Determine the (x, y) coordinate at the center of the cell enclosing the given text.  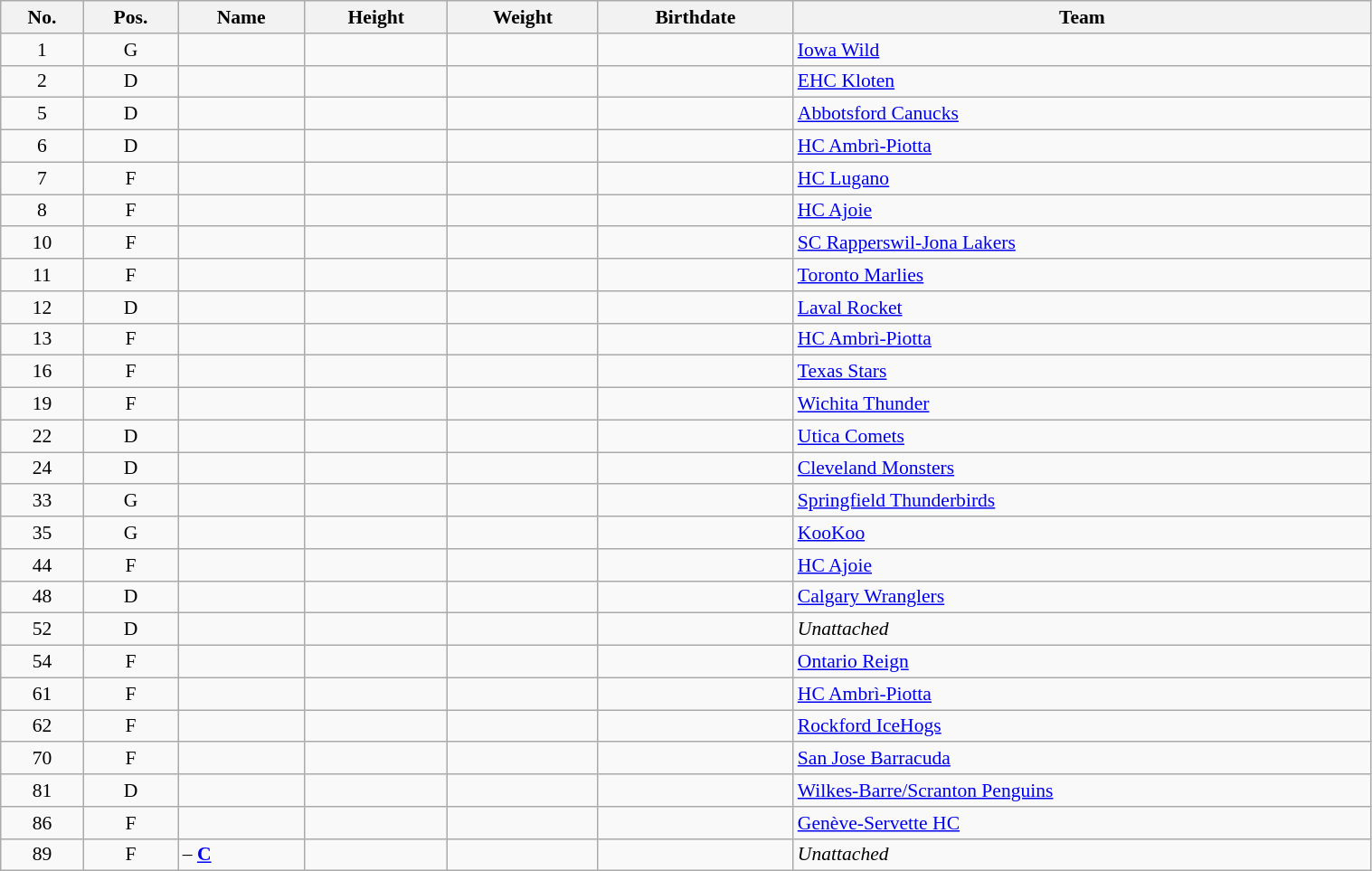
Wilkes-Barre/Scranton Penguins (1082, 791)
San Jose Barracuda (1082, 759)
Rockford IceHogs (1082, 726)
Wichita Thunder (1082, 404)
Name (241, 17)
HC Lugano (1082, 178)
No. (42, 17)
Cleveland Monsters (1082, 469)
Team (1082, 17)
13 (42, 339)
86 (42, 823)
– C (241, 855)
62 (42, 726)
Toronto Marlies (1082, 275)
2 (42, 81)
Abbotsford Canucks (1082, 114)
5 (42, 114)
35 (42, 533)
44 (42, 565)
81 (42, 791)
48 (42, 597)
Springfield Thunderbirds (1082, 501)
89 (42, 855)
Ontario Reign (1082, 662)
KooKoo (1082, 533)
Weight (523, 17)
10 (42, 243)
6 (42, 147)
8 (42, 211)
19 (42, 404)
11 (42, 275)
Pos. (130, 17)
Laval Rocket (1082, 308)
61 (42, 694)
Calgary Wranglers (1082, 597)
Utica Comets (1082, 436)
70 (42, 759)
1 (42, 50)
16 (42, 372)
24 (42, 469)
Height (376, 17)
54 (42, 662)
Texas Stars (1082, 372)
7 (42, 178)
12 (42, 308)
Iowa Wild (1082, 50)
Genève-Servette HC (1082, 823)
52 (42, 630)
Birthdate (695, 17)
33 (42, 501)
22 (42, 436)
EHC Kloten (1082, 81)
SC Rapperswil-Jona Lakers (1082, 243)
